For the text-containing cell, return its midpoint in (x, y) coordinate format. 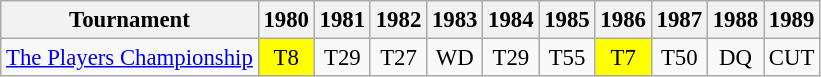
1980 (286, 20)
T27 (398, 58)
T55 (567, 58)
1984 (511, 20)
1983 (455, 20)
T50 (679, 58)
1987 (679, 20)
Tournament (130, 20)
1989 (792, 20)
1988 (735, 20)
1982 (398, 20)
WD (455, 58)
1985 (567, 20)
CUT (792, 58)
1986 (623, 20)
T7 (623, 58)
T8 (286, 58)
DQ (735, 58)
The Players Championship (130, 58)
1981 (342, 20)
